For the text-containing cell, return its midpoint in [x, y] coordinate format. 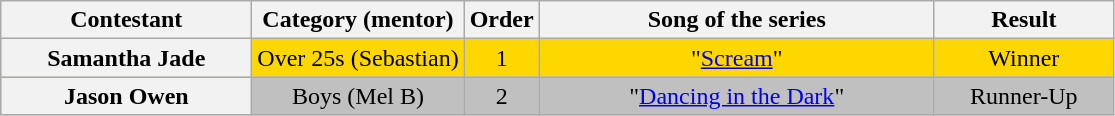
"Scream" [736, 58]
Samantha Jade [126, 58]
Over 25s (Sebastian) [358, 58]
Category (mentor) [358, 20]
Contestant [126, 20]
Boys (Mel B) [358, 96]
2 [502, 96]
Runner-Up [1024, 96]
"Dancing in the Dark" [736, 96]
Song of the series [736, 20]
1 [502, 58]
Winner [1024, 58]
Order [502, 20]
Jason Owen [126, 96]
Result [1024, 20]
